For the text-containing cell, return its midpoint in [x, y] coordinate format. 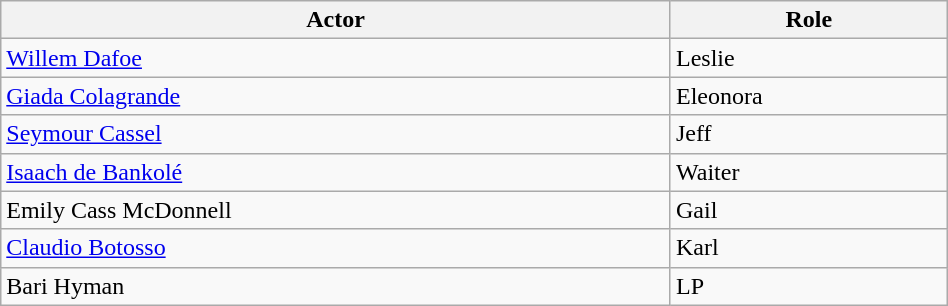
Bari Hyman [336, 286]
Giada Colagrande [336, 96]
Eleonora [808, 96]
Actor [336, 20]
Seymour Cassel [336, 134]
Role [808, 20]
Jeff [808, 134]
Isaach de Bankolé [336, 172]
Claudio Botosso [336, 248]
Willem Dafoe [336, 58]
Emily Cass McDonnell [336, 210]
Gail [808, 210]
Leslie [808, 58]
LP [808, 286]
Karl [808, 248]
Waiter [808, 172]
